Identify which cell holds the provided text, then report its [x, y] central coordinate. 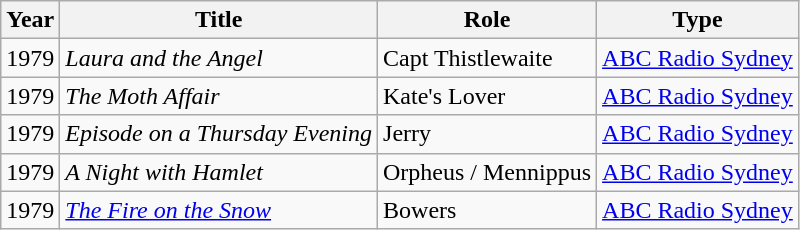
Orpheus / Mennippus [488, 172]
Jerry [488, 134]
Bowers [488, 210]
Laura and the Angel [219, 58]
Capt Thistlewaite [488, 58]
A Night with Hamlet [219, 172]
Title [219, 20]
Type [698, 20]
The Moth Affair [219, 96]
Kate's Lover [488, 96]
Episode on a Thursday Evening [219, 134]
Year [30, 20]
Role [488, 20]
The Fire on the Snow [219, 210]
